Capture the cell that displays the provided text and extract its (x, y) central coordinate. 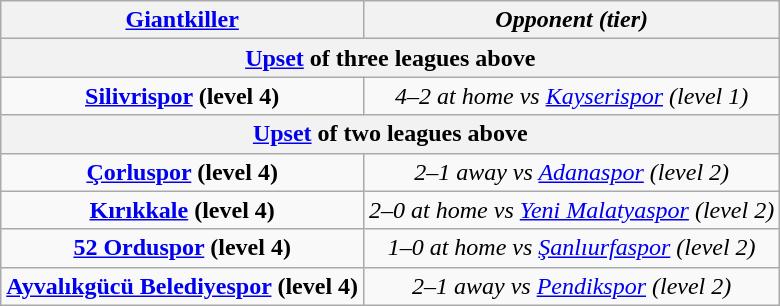
2–1 away vs Pendikspor (level 2) (572, 286)
2–1 away vs Adanaspor (level 2) (572, 172)
Upset of two leagues above (390, 134)
Kırıkkale (level 4) (182, 210)
1–0 at home vs Şanlıurfaspor (level 2) (572, 248)
Opponent (tier) (572, 20)
Silivrispor (level 4) (182, 96)
52 Orduspor (level 4) (182, 248)
2–0 at home vs Yeni Malatyaspor (level 2) (572, 210)
Ayvalıkgücü Belediyespor (level 4) (182, 286)
Giantkiller (182, 20)
Upset of three leagues above (390, 58)
4–2 at home vs Kayserispor (level 1) (572, 96)
Çorluspor (level 4) (182, 172)
